Scan for the cell matching the given text and deliver its (x, y) coordinate at center. 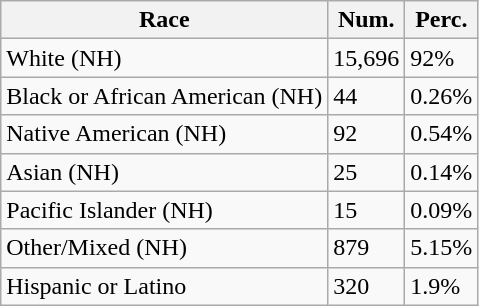
25 (366, 172)
0.26% (442, 96)
320 (366, 286)
Hispanic or Latino (164, 286)
Asian (NH) (164, 172)
15,696 (366, 58)
0.14% (442, 172)
1.9% (442, 286)
879 (366, 248)
Black or African American (NH) (164, 96)
Race (164, 20)
Pacific Islander (NH) (164, 210)
0.09% (442, 210)
15 (366, 210)
0.54% (442, 134)
92 (366, 134)
44 (366, 96)
Perc. (442, 20)
92% (442, 58)
White (NH) (164, 58)
Native American (NH) (164, 134)
Other/Mixed (NH) (164, 248)
Num. (366, 20)
5.15% (442, 248)
